Extract the (X, Y) coordinate from the center of the cell holding the provided text.  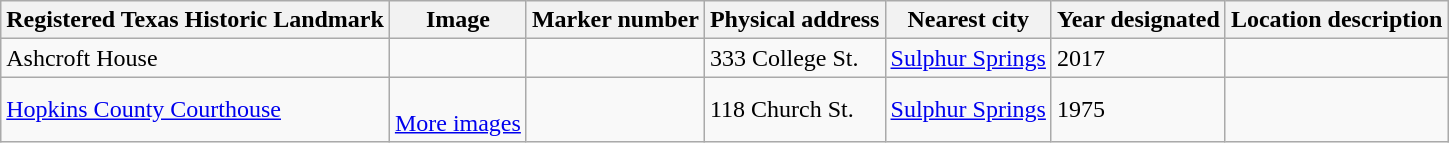
Image (458, 20)
Physical address (794, 20)
More images (458, 110)
Registered Texas Historic Landmark (196, 20)
333 College St. (794, 58)
1975 (1138, 110)
Ashcroft House (196, 58)
Nearest city (968, 20)
118 Church St. (794, 110)
Marker number (615, 20)
Location description (1336, 20)
2017 (1138, 58)
Year designated (1138, 20)
Hopkins County Courthouse (196, 110)
